From the cell containing the given text, extract its center point as (x, y) coordinate. 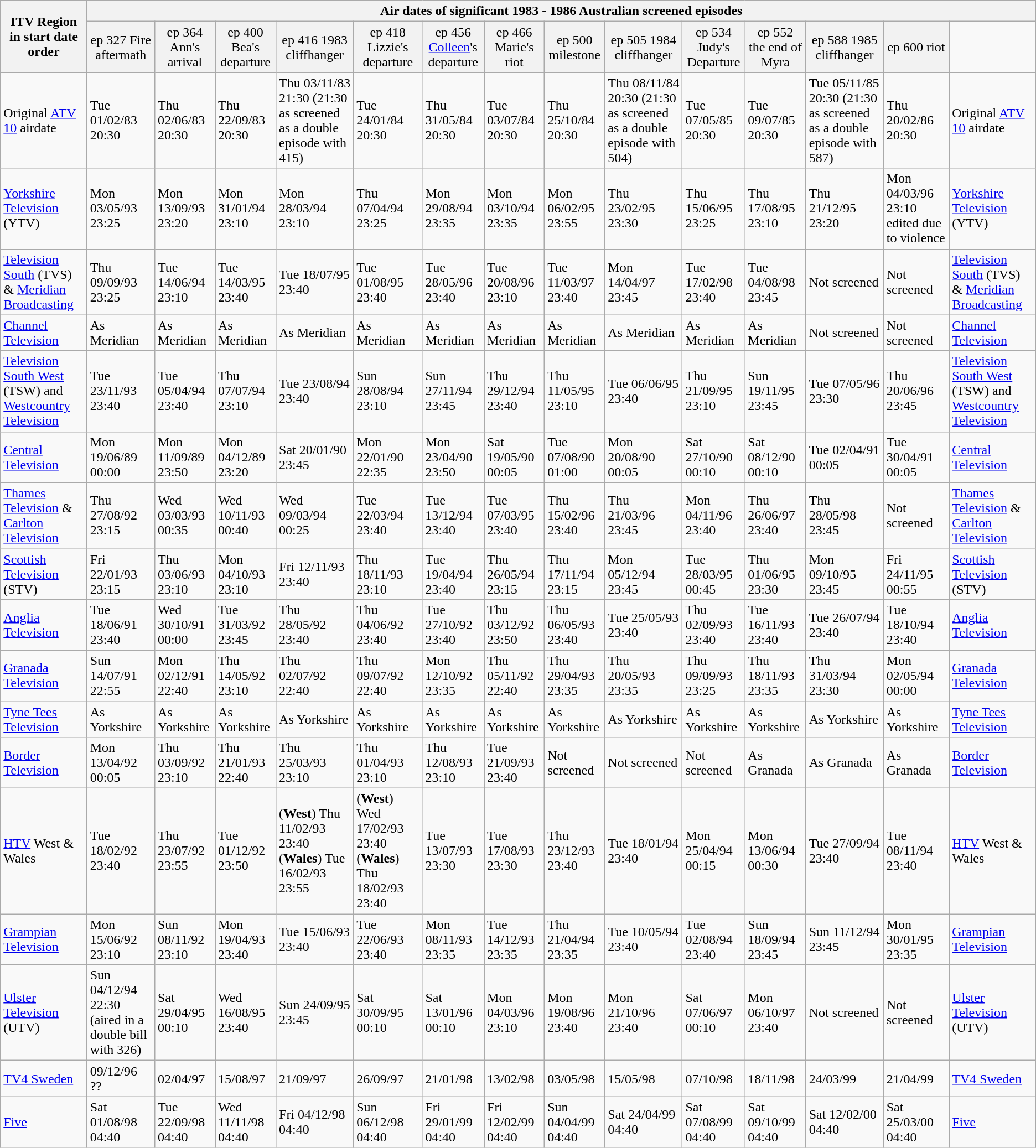
Sat 19/05/90 00:05 (515, 457)
Tue 17/08/93 23:30 (515, 851)
Mon 06/10/97 23:40 (775, 1012)
Wed 30/10/91 00:00 (185, 625)
Mon 31/01/94 23:10 (245, 209)
Mon 15/06/92 23:10 (121, 939)
Fri 12/02/99 04:40 (515, 1122)
(West) Thu 11/02/93 23:40 (Wales) Tue 16/02/93 23:55 (315, 851)
Tue 13/07/93 23:30 (453, 851)
Wed 11/11/98 04:40 (245, 1122)
Tue 27/09/94 23:40 (845, 851)
Sun 08/11/92 23:10 (185, 939)
09/12/96 ?? (121, 1079)
Mon 05/12/94 23:45 (644, 574)
Thu 02/09/93 23:40 (714, 625)
Mon 08/11/93 23:35 (453, 939)
Thu 26/06/97 23:40 (775, 516)
Air dates of significant 1983 - 1986 Australian screened episodes (561, 11)
15/08/97 (245, 1079)
Sat 29/04/95 00:10 (185, 1012)
Mon 29/08/94 23:35 (453, 209)
Mon 11/09/89 23:50 (185, 457)
Tue 07/05/85 20:30 (714, 121)
Fri 24/11/95 00:55 (916, 574)
Thu 17/08/95 23:10 (775, 209)
Sat 20/01/90 23:45 (315, 457)
Tue 05/11/85 20:30 (21:30 as screened as a double episode with 587) (845, 121)
Sat 13/01/96 00:10 (453, 1012)
(West) Wed 17/02/93 23:40 (Wales) Thu 18/02/93 23:40 (388, 851)
Tue 18/06/91 23:40 (121, 625)
Mon 04/11/96 23:40 (714, 516)
ep 400 Bea's departure (245, 47)
Sat 08/12/90 00:10 (775, 457)
Tue 18/07/95 23:40 (315, 282)
Tue 07/08/90 01:00 (574, 457)
Tue 26/07/94 23:40 (845, 625)
Tue 11/03/97 23:40 (574, 282)
Thu 03/09/92 23:10 (185, 763)
Thu 11/05/95 23:10 (574, 391)
Mon 09/10/95 23:45 (845, 574)
Sat 30/09/95 00:10 (388, 1012)
Tue 01/12/92 23:50 (245, 851)
ep 505 1984 cliffhanger (644, 47)
Tue 08/11/94 23:40 (916, 851)
Mon 19/06/89 00:00 (121, 457)
Sun 04/04/99 04:40 (574, 1122)
Thu 20/02/86 20:30 (916, 121)
Tue 18/01/94 23:40 (644, 851)
ep 552 the end of Myra (775, 47)
24/03/99 (845, 1079)
Sat 12/02/00 04:40 (845, 1122)
Mon 03/05/93 23:25 (121, 209)
03/05/98 (574, 1079)
21/01/98 (453, 1079)
Tue 24/01/84 20:30 (388, 121)
Thu 03/12/92 23:50 (515, 625)
Tue 30/04/91 00:05 (916, 457)
Thu 28/05/92 23:40 (315, 625)
Thu 25/10/84 20:30 (574, 121)
Tue 18/02/92 23:40 (121, 851)
Thu 06/05/93 23:40 (574, 625)
ep 456 Colleen's departure (453, 47)
Mon 25/04/94 00:15 (714, 851)
Tue 01/02/83 20:30 (121, 121)
Tue 28/03/95 00:45 (714, 574)
Thu 14/05/92 23:10 (245, 676)
21/09/97 (315, 1079)
Sun 11/12/94 23:45 (845, 939)
Mon 04/03/96 23:10 edited due to violence (916, 209)
Sun 24/09/95 23:45 (315, 1012)
Wed 09/03/94 00:25 (315, 516)
Tue 02/04/91 00:05 (845, 457)
Thu 29/12/94 23:40 (515, 391)
Thu 23/07/92 23:55 (185, 851)
Sun 14/07/91 22:55 (121, 676)
Thu 20/05/93 23:35 (644, 676)
Mon 13/04/92 00:05 (121, 763)
Tue 23/08/94 23:40 (315, 391)
Thu 07/04/94 23:25 (388, 209)
Wed 10/11/93 00:40 (245, 516)
Mon 03/10/94 23:35 (515, 209)
Thu 27/08/92 23:15 (121, 516)
Thu 21/01/93 22:40 (245, 763)
Mon 04/03/96 23:10 (515, 1012)
Tue 27/10/92 23:40 (453, 625)
Tue 22/03/94 23:40 (388, 516)
Tue 07/05/96 23:30 (845, 391)
Mon 19/04/93 23:40 (245, 939)
Tue 06/06/95 23:40 (644, 391)
Tue 04/08/98 23:45 (775, 282)
18/11/98 (775, 1079)
Fri 04/12/98 04:40 (315, 1122)
Thu 12/08/93 23:10 (453, 763)
Tue 14/03/95 23:40 (245, 282)
Tue 21/09/93 23:40 (515, 763)
Tue 10/05/94 23:40 (644, 939)
Sun 04/12/94 22:30 (aired in a double bill with 326) (121, 1012)
Thu 07/07/94 23:10 (245, 391)
ep 466 Marie's riot (515, 47)
ep 588 1985 cliffhanger (845, 47)
Thu 31/05/84 20:30 (453, 121)
Tue 17/02/98 23:40 (714, 282)
Tue 14/06/94 23:10 (185, 282)
ITV Region in start date order (44, 37)
Tue 02/08/94 23:40 (714, 939)
Mon 28/03/94 23:10 (315, 209)
ep 600 riot (916, 47)
Mon 21/10/96 23:40 (644, 1012)
Tue 14/12/93 23:35 (515, 939)
Mon 13/06/94 00:30 (775, 851)
Mon 30/01/95 23:35 (916, 939)
Mon 02/05/94 00:00 (916, 676)
Thu 23/12/93 23:40 (574, 851)
ep 500 milestone (574, 47)
Fri 12/11/93 23:40 (315, 574)
Tue 20/08/96 23:10 (515, 282)
Thu 18/11/93 23:35 (775, 676)
Thu 23/02/95 23:30 (644, 209)
Sun 27/11/94 23:45 (453, 391)
Mon 04/12/89 23:20 (245, 457)
Sat 09/10/99 04:40 (775, 1122)
02/04/97 (185, 1079)
Thu 21/12/95 23:20 (845, 209)
Thu 31/03/94 23:30 (845, 676)
Thu 02/07/92 22:40 (315, 676)
Thu 22/09/83 20:30 (245, 121)
Thu 18/11/93 23:10 (388, 574)
Tue 31/03/92 23:45 (245, 625)
Mon 12/10/92 23:35 (453, 676)
Sat 07/08/99 04:40 (714, 1122)
Thu 15/02/96 23:40 (574, 516)
Sat 24/04/99 04:40 (644, 1122)
Thu 25/03/93 23:10 (315, 763)
Tue 19/04/94 23:40 (453, 574)
Thu 26/05/94 23:15 (515, 574)
Sat 01/08/98 04:40 (121, 1122)
Tue 22/06/93 23:40 (388, 939)
Thu 21/03/96 23:45 (644, 516)
Thu 29/04/93 23:35 (574, 676)
Tue 09/07/85 20:30 (775, 121)
Mon 22/01/90 22:35 (388, 457)
ep 327 Fire aftermath (121, 47)
Mon 23/04/90 23:50 (453, 457)
Sun 28/08/94 23:10 (388, 391)
Tue 03/07/84 20:30 (515, 121)
Sun 06/12/98 04:40 (388, 1122)
Thu 21/04/94 23:35 (574, 939)
Tue 18/10/94 23:40 (916, 625)
Thu 08/11/84 20:30 (21:30 as screened as a double episode with 504) (644, 121)
Tue 05/04/94 23:40 (185, 391)
Tue 07/03/95 23:40 (515, 516)
Mon 14/04/97 23:45 (644, 282)
Thu 28/05/98 23:45 (845, 516)
07/10/98 (714, 1079)
Mon 13/09/93 23:20 (185, 209)
Mon 20/08/90 00:05 (644, 457)
Tue 28/05/96 23:40 (453, 282)
Sat 07/06/97 00:10 (714, 1012)
Tue 01/08/95 23:40 (388, 282)
Thu 05/11/92 22:40 (515, 676)
Thu 03/06/93 23:10 (185, 574)
Sat 27/10/90 00:10 (714, 457)
ep 534 Judy's Departure (714, 47)
Tue 22/09/98 04:40 (185, 1122)
Wed 16/08/95 23:40 (245, 1012)
Mon 02/12/91 22:40 (185, 676)
15/05/98 (644, 1079)
Sun 19/11/95 23:45 (775, 391)
13/02/98 (515, 1079)
Mon 04/10/93 23:10 (245, 574)
Mon 06/02/95 23:55 (574, 209)
Tue 13/12/94 23:40 (453, 516)
Thu 15/06/95 23:25 (714, 209)
Thu 01/06/95 23:30 (775, 574)
26/09/97 (388, 1079)
Thu 17/11/94 23:15 (574, 574)
Thu 03/11/83 21:30 (21:30 as screened as a double episode with 415) (315, 121)
Mon 19/08/96 23:40 (574, 1012)
Thu 04/06/92 23:40 (388, 625)
Thu 02/06/83 20:30 (185, 121)
ep 418 Lizzie's departure (388, 47)
Sat 25/03/00 04:40 (916, 1122)
Fri 22/01/93 23:15 (121, 574)
Wed 03/03/93 00:35 (185, 516)
Fri 29/01/99 04:40 (453, 1122)
Tue 23/11/93 23:40 (121, 391)
Sun 18/09/94 23:45 (775, 939)
Thu 20/06/96 23:45 (916, 391)
Tue 16/11/93 23:40 (775, 625)
21/04/99 (916, 1079)
Thu 01/04/93 23:10 (388, 763)
Thu 09/07/92 22:40 (388, 676)
ep 416 1983 cliffhanger (315, 47)
Thu 21/09/95 23:10 (714, 391)
Tue 15/06/93 23:40 (315, 939)
ep 364 Ann's arrival (185, 47)
Tue 25/05/93 23:40 (644, 625)
